Extract the (X, Y) coordinate from the center of the cell holding the provided text.  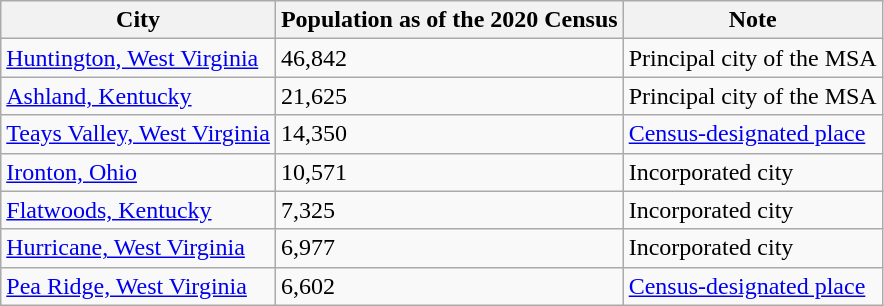
Huntington, West Virginia (138, 58)
6,977 (449, 248)
Pea Ridge, West Virginia (138, 286)
46,842 (449, 58)
7,325 (449, 210)
Hurricane, West Virginia (138, 248)
Ironton, Ohio (138, 172)
City (138, 20)
6,602 (449, 286)
Teays Valley, West Virginia (138, 134)
Note (752, 20)
21,625 (449, 96)
Ashland, Kentucky (138, 96)
Population as of the 2020 Census (449, 20)
14,350 (449, 134)
Flatwoods, Kentucky (138, 210)
10,571 (449, 172)
